Return the [X, Y] coordinate for the center point of the cell that contains the specified text.  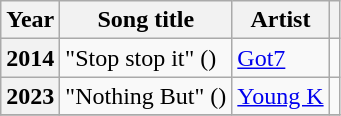
Got7 [280, 58]
Year [30, 20]
2014 [30, 58]
2023 [30, 96]
Song title [146, 20]
"Nothing But" () [146, 96]
"Stop stop it" () [146, 58]
Artist [280, 20]
Young K [280, 96]
